Return (x, y) of the center of cell containing provided text 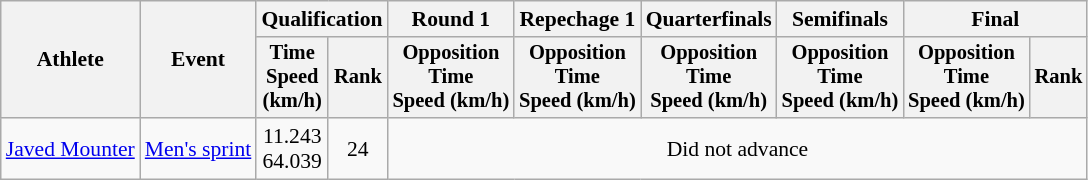
Semifinals (840, 19)
Final (995, 19)
Athlete (70, 60)
Quarterfinals (709, 19)
Qualification (322, 19)
Event (198, 60)
Round 1 (452, 19)
11.24364.039 (292, 148)
Men's sprint (198, 148)
24 (358, 148)
TimeSpeed(km/h) (292, 78)
Javed Mounter (70, 148)
Did not advance (738, 148)
Repechage 1 (578, 19)
